Determine the [X, Y] coordinate at the center of the cell enclosing the given text.  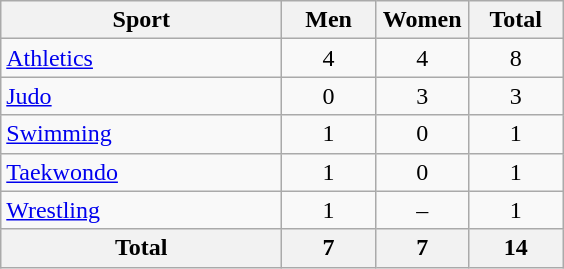
Judo [142, 96]
Women [422, 20]
Athletics [142, 58]
– [422, 210]
Sport [142, 20]
Men [329, 20]
Swimming [142, 134]
Taekwondo [142, 172]
14 [516, 248]
Wrestling [142, 210]
8 [516, 58]
